Detect which cell encompasses the target text, then output its (X, Y) center coordinate. 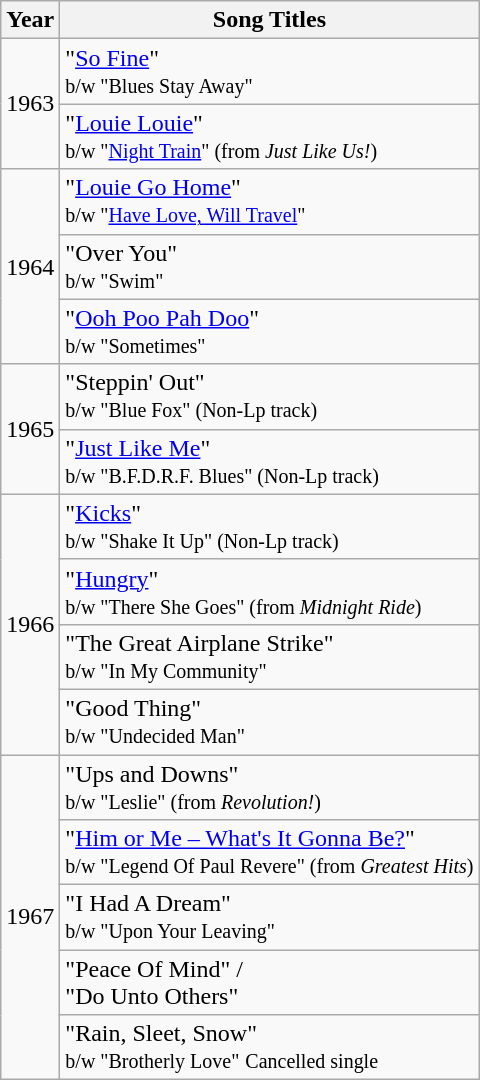
1967 (30, 916)
Song Titles (270, 20)
1965 (30, 429)
1963 (30, 104)
"Louie Go Home"b/w "Have Love, Will Travel" (270, 202)
"So Fine"b/w "Blues Stay Away" (270, 72)
"Ooh Poo Pah Doo"b/w "Sometimes" (270, 332)
"Rain, Sleet, Snow"b/w "Brotherly Love" Cancelled single (270, 1048)
Year (30, 20)
1966 (30, 624)
1964 (30, 266)
"I Had A Dream"b/w "Upon Your Leaving" (270, 918)
"Steppin' Out"b/w "Blue Fox" (Non-Lp track) (270, 396)
"Him or Me – What's It Gonna Be?"b/w "Legend Of Paul Revere" (from Greatest Hits) (270, 852)
"Peace Of Mind" /"Do Unto Others" (270, 982)
"Louie Louie"b/w "Night Train" (from Just Like Us!) (270, 136)
"Ups and Downs"b/w "Leslie" (from Revolution!) (270, 786)
"Hungry"b/w "There She Goes" (from Midnight Ride) (270, 592)
"Kicks"b/w "Shake It Up" (Non-Lp track) (270, 526)
"Over You"b/w "Swim" (270, 266)
"Just Like Me"b/w "B.F.D.R.F. Blues" (Non-Lp track) (270, 462)
"The Great Airplane Strike"b/w "In My Community" (270, 656)
"Good Thing"b/w "Undecided Man" (270, 722)
